Detect which cell encompasses the target text, then output its (X, Y) center coordinate. 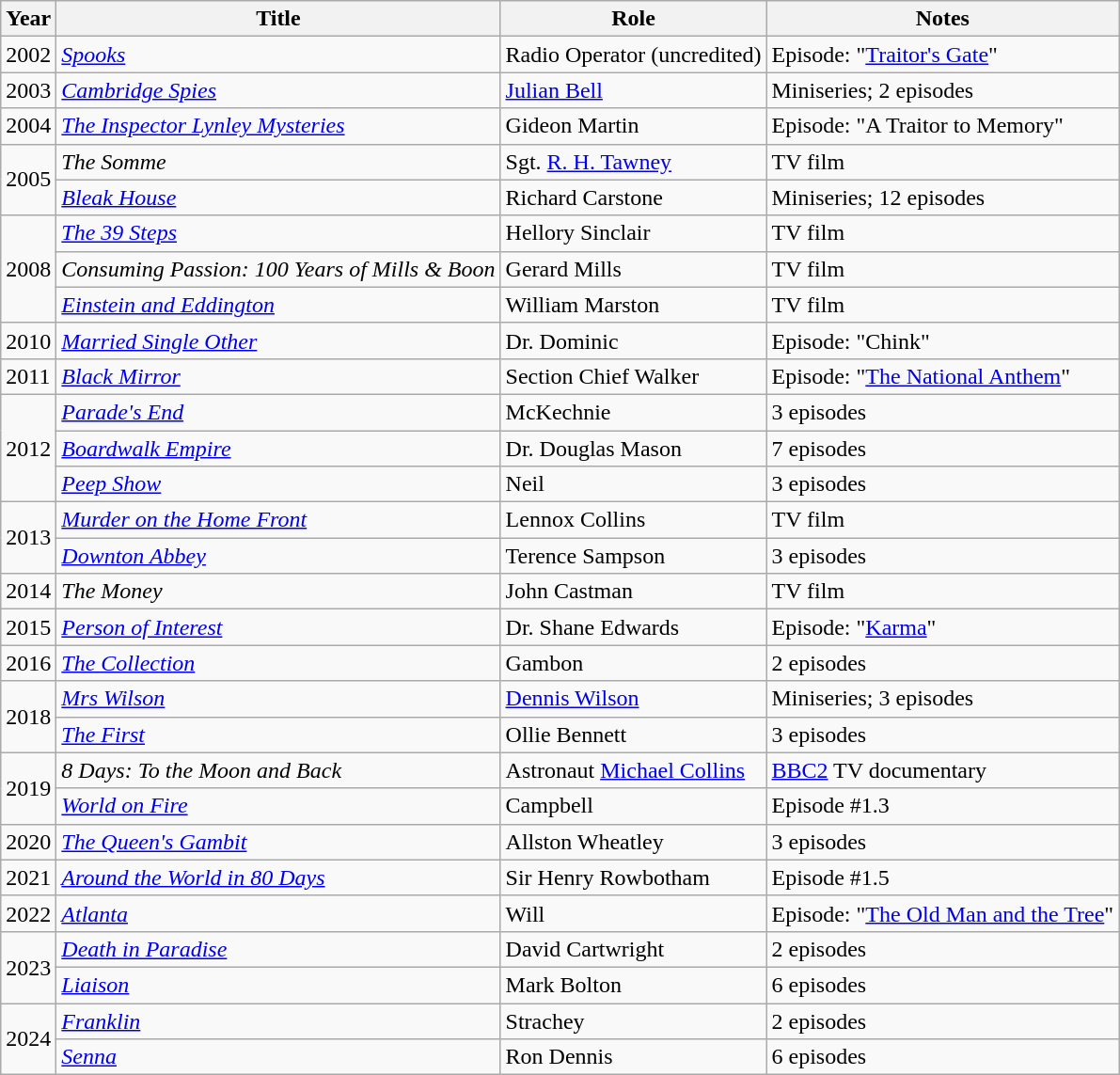
2013 (28, 538)
World on Fire (278, 806)
The Collection (278, 663)
Miniseries; 12 episodes (942, 198)
2022 (28, 913)
Liaison (278, 985)
Episode #1.5 (942, 877)
Atlanta (278, 913)
Dr. Douglas Mason (634, 449)
John Castman (634, 592)
Neil (634, 484)
William Marston (634, 305)
BBC2 TV documentary (942, 770)
Mark Bolton (634, 985)
2003 (28, 90)
Sir Henry Rowbotham (634, 877)
Section Chief Walker (634, 376)
7 episodes (942, 449)
The Money (278, 592)
Married Single Other (278, 340)
Downton Abbey (278, 556)
Mrs Wilson (278, 699)
Episode: "Traitor's Gate" (942, 55)
Episode: "The Old Man and the Tree" (942, 913)
2004 (28, 126)
Sgt. R. H. Tawney (634, 162)
Terence Sampson (634, 556)
2018 (28, 717)
Senna (278, 1057)
Will (634, 913)
2019 (28, 788)
2024 (28, 1038)
Lennox Collins (634, 520)
Dennis Wilson (634, 699)
2016 (28, 663)
The 39 Steps (278, 233)
8 Days: To the Moon and Back (278, 770)
Episode: "The National Anthem" (942, 376)
Episode: "Chink" (942, 340)
Einstein and Eddington (278, 305)
The Inspector Lynley Mysteries (278, 126)
Parade's End (278, 412)
Cambridge Spies (278, 90)
2012 (28, 448)
Peep Show (278, 484)
Episode: "A Traitor to Memory" (942, 126)
Episode #1.3 (942, 806)
Dr. Dominic (634, 340)
2023 (28, 967)
Black Mirror (278, 376)
Title (278, 19)
Around the World in 80 Days (278, 877)
Radio Operator (uncredited) (634, 55)
2015 (28, 627)
Gambon (634, 663)
Murder on the Home Front (278, 520)
The First (278, 735)
Hellory Sinclair (634, 233)
2014 (28, 592)
Ron Dennis (634, 1057)
Julian Bell (634, 90)
Death in Paradise (278, 949)
Allston Wheatley (634, 842)
Campbell (634, 806)
Ollie Bennett (634, 735)
2011 (28, 376)
Richard Carstone (634, 198)
2008 (28, 269)
Franklin (278, 1020)
2002 (28, 55)
David Cartwright (634, 949)
McKechnie (634, 412)
Role (634, 19)
Consuming Passion: 100 Years of Mills & Boon (278, 269)
Episode: "Karma" (942, 627)
2021 (28, 877)
Person of Interest (278, 627)
Boardwalk Empire (278, 449)
Spooks (278, 55)
Notes (942, 19)
2020 (28, 842)
The Somme (278, 162)
Year (28, 19)
The Queen's Gambit (278, 842)
Dr. Shane Edwards (634, 627)
Gideon Martin (634, 126)
Bleak House (278, 198)
Strachey (634, 1020)
Miniseries; 3 episodes (942, 699)
Miniseries; 2 episodes (942, 90)
2005 (28, 180)
Astronaut Michael Collins (634, 770)
2010 (28, 340)
Gerard Mills (634, 269)
